Output the (X, Y) coordinate of the center of the cell containing the given text.  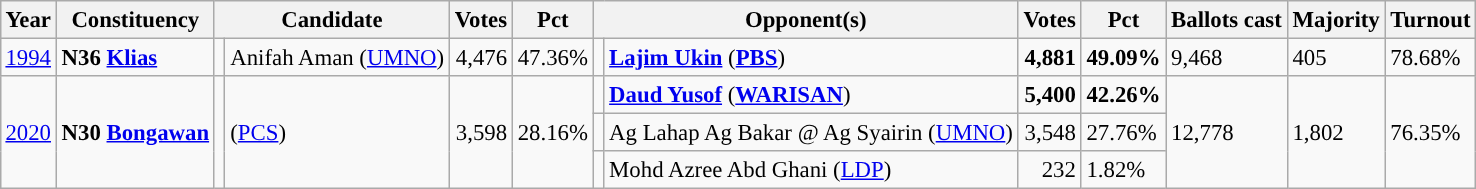
Lajim Ukin (PBS) (811, 57)
5,400 (1050, 95)
Ballots cast (1226, 20)
3,548 (1050, 133)
Ag Lahap Ag Bakar @ Ag Syairin (UMNO) (811, 133)
4,476 (480, 57)
9,468 (1226, 57)
Opponent(s) (806, 20)
28.16% (552, 132)
76.35% (1430, 132)
Daud Yusof (WARISAN) (811, 95)
Anifah Aman (UMNO) (337, 57)
42.26% (1124, 95)
47.36% (552, 57)
1.82% (1124, 170)
Candidate (332, 20)
4,881 (1050, 57)
2020 (28, 132)
27.76% (1124, 133)
49.09% (1124, 57)
1,802 (1336, 132)
N36 Klias (135, 57)
Turnout (1430, 20)
405 (1336, 57)
232 (1050, 170)
Constituency (135, 20)
3,598 (480, 132)
N30 Bongawan (135, 132)
78.68% (1430, 57)
Year (28, 20)
(PCS) (337, 132)
Mohd Azree Abd Ghani (LDP) (811, 170)
12,778 (1226, 132)
Majority (1336, 20)
1994 (28, 57)
